Scan for the cell matching the given text and deliver its [x, y] coordinate at center. 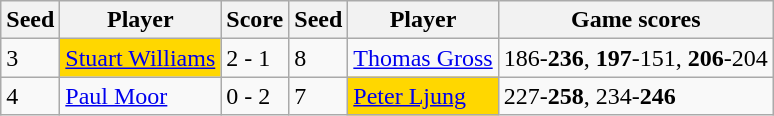
4 [30, 96]
Peter Ljung [423, 96]
7 [318, 96]
Score [255, 20]
Paul Moor [140, 96]
8 [318, 58]
Game scores [636, 20]
Stuart Williams [140, 58]
2 - 1 [255, 58]
0 - 2 [255, 96]
3 [30, 58]
186-236, 197-151, 206-204 [636, 58]
227-258, 234-246 [636, 96]
Thomas Gross [423, 58]
